Find where the given text appears and provide that cell's center as [X, Y] coordinate. 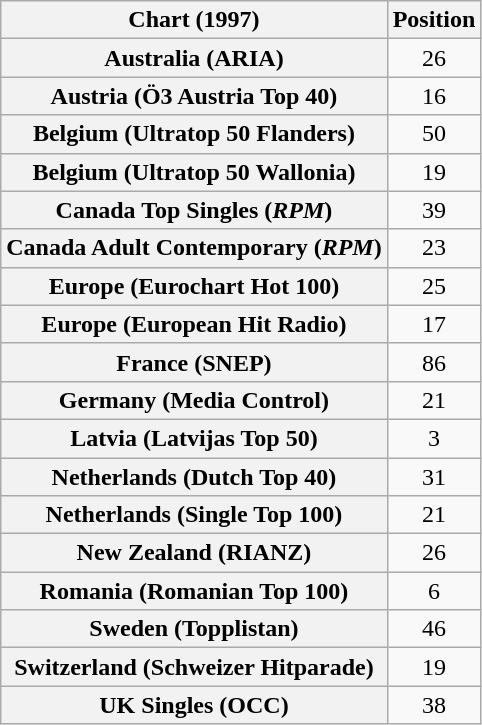
Latvia (Latvijas Top 50) [194, 438]
Australia (ARIA) [194, 58]
Belgium (Ultratop 50 Flanders) [194, 134]
39 [434, 210]
Sweden (Topplistan) [194, 629]
France (SNEP) [194, 362]
Chart (1997) [194, 20]
Belgium (Ultratop 50 Wallonia) [194, 172]
6 [434, 591]
17 [434, 324]
Canada Adult Contemporary (RPM) [194, 248]
Austria (Ö3 Austria Top 40) [194, 96]
Romania (Romanian Top 100) [194, 591]
Position [434, 20]
Germany (Media Control) [194, 400]
UK Singles (OCC) [194, 705]
Switzerland (Schweizer Hitparade) [194, 667]
46 [434, 629]
Europe (European Hit Radio) [194, 324]
3 [434, 438]
Netherlands (Single Top 100) [194, 515]
31 [434, 477]
25 [434, 286]
16 [434, 96]
Europe (Eurochart Hot 100) [194, 286]
50 [434, 134]
86 [434, 362]
New Zealand (RIANZ) [194, 553]
Netherlands (Dutch Top 40) [194, 477]
Canada Top Singles (RPM) [194, 210]
23 [434, 248]
38 [434, 705]
